From the cell containing the given text, extract its center point as [X, Y] coordinate. 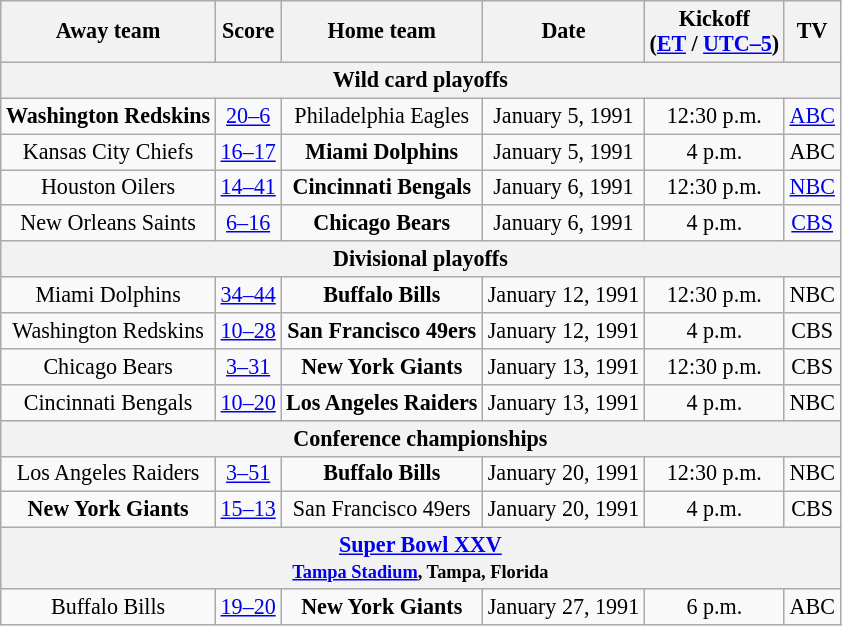
Conference championships [420, 438]
16–17 [248, 151]
Home team [382, 30]
6–16 [248, 223]
Date [564, 30]
20–6 [248, 116]
Score [248, 30]
Kickoff(ET / UTC–5) [714, 30]
Philadelphia Eagles [382, 116]
6 p.m. [714, 607]
Wild card playoffs [420, 80]
34–44 [248, 295]
10–20 [248, 402]
January 27, 1991 [564, 607]
10–28 [248, 330]
Away team [108, 30]
Super Bowl XXVTampa Stadium, Tampa, Florida [420, 558]
Houston Oilers [108, 187]
3–31 [248, 366]
New Orleans Saints [108, 223]
19–20 [248, 607]
3–51 [248, 474]
14–41 [248, 187]
Divisional playoffs [420, 259]
15–13 [248, 510]
TV [812, 30]
Kansas City Chiefs [108, 151]
